Extract the (x, y) coordinate from the center of the cell holding the provided text.  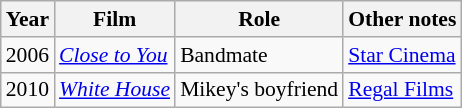
White House (114, 90)
Other notes (402, 19)
Mikey's boyfriend (259, 90)
2006 (28, 55)
Star Cinema (402, 55)
Role (259, 19)
2010 (28, 90)
Bandmate (259, 55)
Regal Films (402, 90)
Close to You (114, 55)
Film (114, 19)
Year (28, 19)
